From the cell containing the given text, extract its center point as [x, y] coordinate. 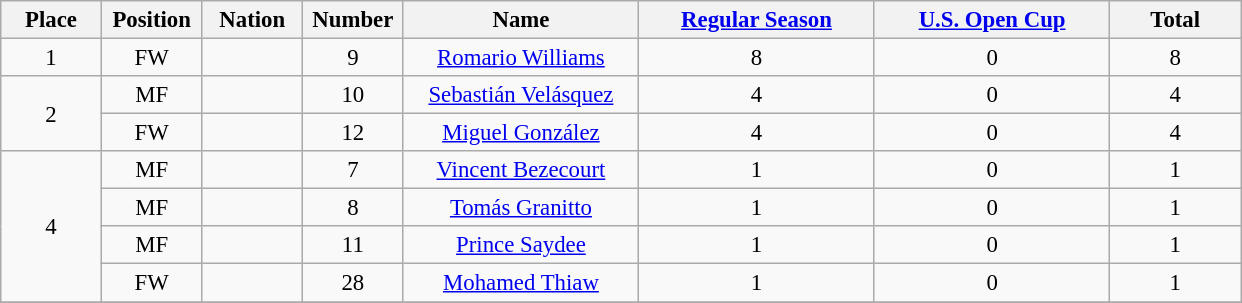
Tomás Granitto [521, 208]
Total [1176, 20]
Romario Williams [521, 58]
Place [52, 20]
9 [354, 58]
Sebastián Velásquez [521, 95]
Prince Saydee [521, 245]
Miguel González [521, 133]
Regular Season [757, 20]
11 [354, 245]
12 [354, 133]
U.S. Open Cup [992, 20]
Mohamed Thiaw [521, 283]
7 [354, 170]
2 [52, 114]
28 [354, 283]
Number [354, 20]
Vincent Bezecourt [521, 170]
Position [152, 20]
Name [521, 20]
10 [354, 95]
Nation [252, 20]
